Search for the cell housing the specified text and yield its (x, y) center coordinate. 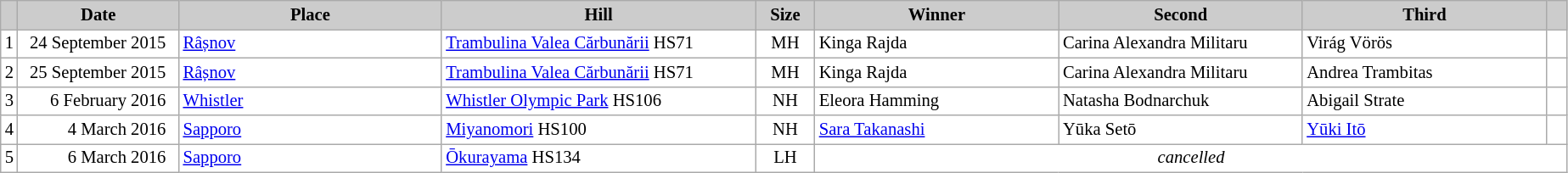
Virág Vörös (1425, 43)
cancelled (1191, 158)
Abigail Strate (1425, 101)
6 February 2016 (98, 101)
25 September 2015 (98, 72)
Eleora Hamming (937, 101)
Date (98, 14)
Whistler Olympic Park HS106 (599, 101)
Size (785, 14)
Whistler (311, 101)
Andrea Trambitas (1425, 72)
4 (9, 130)
1 (9, 43)
Natasha Bodnarchuk (1180, 101)
Place (311, 14)
24 September 2015 (98, 43)
Miyanomori HS100 (599, 130)
6 March 2016 (98, 158)
Yūki Itō (1425, 130)
3 (9, 101)
Winner (937, 14)
4 March 2016 (98, 130)
Hill (599, 14)
LH (785, 158)
Second (1180, 14)
Third (1425, 14)
5 (9, 158)
Sara Takanashi (937, 130)
Yūka Setō (1180, 130)
2 (9, 72)
Ōkurayama HS134 (599, 158)
